Return the [x, y] coordinate for the center point of the cell that contains the specified text.  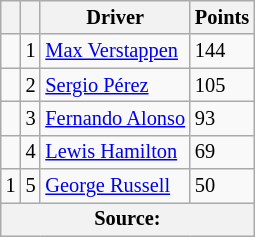
Sergio Pérez [115, 85]
Lewis Hamilton [115, 152]
93 [222, 118]
144 [222, 51]
105 [222, 85]
Driver [115, 17]
69 [222, 152]
2 [31, 85]
George Russell [115, 186]
50 [222, 186]
5 [31, 186]
3 [31, 118]
Source: [128, 219]
Points [222, 17]
4 [31, 152]
Max Verstappen [115, 51]
Fernando Alonso [115, 118]
